Pinpoint the cell where the given text exists, returning its (x, y) midpoint coordinate. 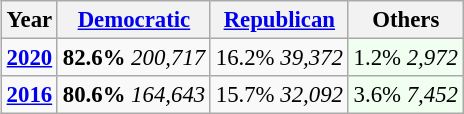
1.2% 2,972 (406, 57)
16.2% 39,372 (279, 57)
15.7% 32,092 (279, 95)
Democratic (134, 20)
3.6% 7,452 (406, 95)
Others (406, 20)
Republican (279, 20)
82.6% 200,717 (134, 57)
2020 (29, 57)
2016 (29, 95)
80.6% 164,643 (134, 95)
Year (29, 20)
